Find where the given text appears and provide that cell's center as [x, y] coordinate. 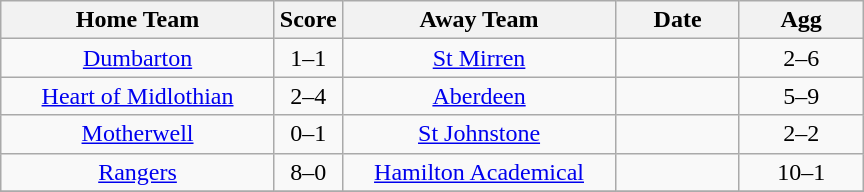
2–2 [801, 134]
Dumbarton [138, 58]
Home Team [138, 20]
Hamilton Academical [479, 172]
Aberdeen [479, 96]
Date [678, 20]
Score [308, 20]
2–4 [308, 96]
Motherwell [138, 134]
2–6 [801, 58]
St Mirren [479, 58]
0–1 [308, 134]
5–9 [801, 96]
Rangers [138, 172]
Agg [801, 20]
St Johnstone [479, 134]
1–1 [308, 58]
Heart of Midlothian [138, 96]
8–0 [308, 172]
10–1 [801, 172]
Away Team [479, 20]
